Determine the [x, y] coordinate at the center of the cell enclosing the given text.  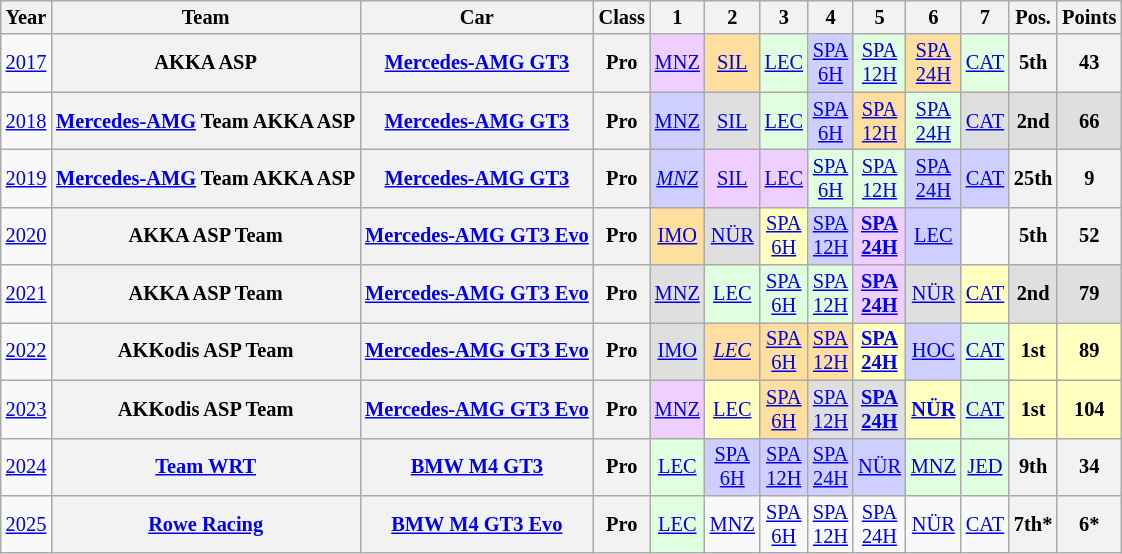
3 [784, 17]
9th [1033, 467]
89 [1089, 351]
2025 [26, 524]
5 [880, 17]
2023 [26, 409]
Team [206, 17]
66 [1089, 121]
9 [1089, 178]
4 [830, 17]
BMW M4 GT3 [477, 467]
2021 [26, 294]
HOC [934, 351]
Car [477, 17]
2 [732, 17]
25th [1033, 178]
Rowe Racing [206, 524]
Class [622, 17]
7 [985, 17]
1 [678, 17]
Pos. [1033, 17]
7th* [1033, 524]
2018 [26, 121]
2024 [26, 467]
43 [1089, 63]
AKKA ASP [206, 63]
Team WRT [206, 467]
79 [1089, 294]
BMW M4 GT3 Evo [477, 524]
2019 [26, 178]
2020 [26, 236]
6* [1089, 524]
2022 [26, 351]
104 [1089, 409]
Points [1089, 17]
Year [26, 17]
JED [985, 467]
34 [1089, 467]
2017 [26, 63]
6 [934, 17]
52 [1089, 236]
